Provide the (X, Y) coordinate of the cell's center where the given text is located.  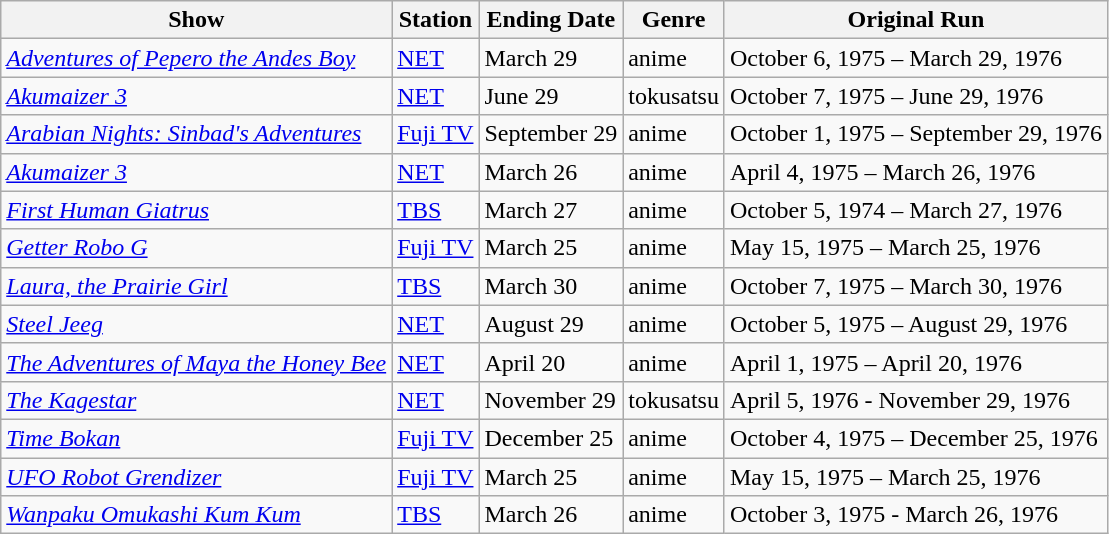
Station (436, 20)
First Human Giatrus (196, 210)
Laura, the Prairie Girl (196, 286)
October 7, 1975 – June 29, 1976 (916, 96)
Show (196, 20)
April 5, 1976 - November 29, 1976 (916, 400)
Wanpaku Omukashi Kum Kum (196, 515)
Ending Date (551, 20)
April 1, 1975 – April 20, 1976 (916, 362)
The Kagestar (196, 400)
Time Bokan (196, 438)
October 1, 1975 – September 29, 1976 (916, 134)
October 3, 1975 - March 26, 1976 (916, 515)
August 29 (551, 324)
October 6, 1975 – March 29, 1976 (916, 58)
September 29 (551, 134)
October 5, 1975 – August 29, 1976 (916, 324)
June 29 (551, 96)
Original Run (916, 20)
Genre (674, 20)
October 5, 1974 – March 27, 1976 (916, 210)
The Adventures of Maya the Honey Bee (196, 362)
March 27 (551, 210)
March 29 (551, 58)
November 29 (551, 400)
Arabian Nights: Sinbad's Adventures (196, 134)
March 30 (551, 286)
Steel Jeeg (196, 324)
October 4, 1975 – December 25, 1976 (916, 438)
April 4, 1975 – March 26, 1976 (916, 172)
April 20 (551, 362)
October 7, 1975 – March 30, 1976 (916, 286)
Getter Robo G (196, 248)
Adventures of Pepero the Andes Boy (196, 58)
UFO Robot Grendizer (196, 477)
December 25 (551, 438)
